Output the [x, y] coordinate of the center of the cell containing the given text.  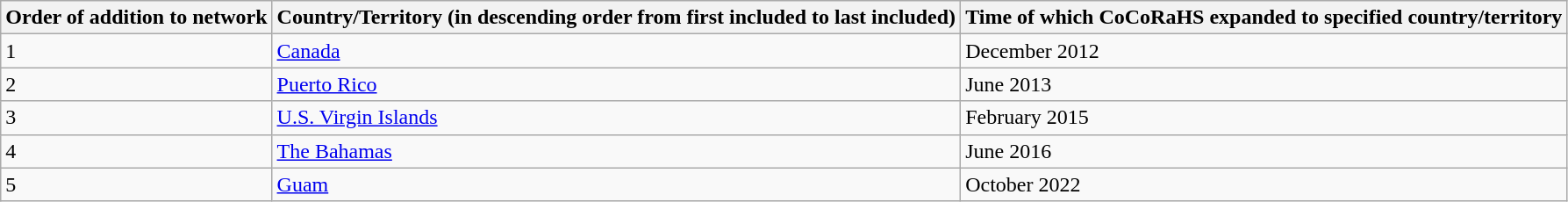
December 2012 [1264, 51]
2 [137, 84]
4 [137, 151]
Time of which CoCoRaHS expanded to specified country/territory [1264, 18]
June 2013 [1264, 84]
Order of addition to network [137, 18]
U.S. Virgin Islands [616, 118]
June 2016 [1264, 151]
3 [137, 118]
Guam [616, 184]
1 [137, 51]
5 [137, 184]
February 2015 [1264, 118]
Country/Territory (in descending order from first included to last included) [616, 18]
The Bahamas [616, 151]
Puerto Rico [616, 84]
Canada [616, 51]
October 2022 [1264, 184]
